From the cell containing the given text, extract its center point as [X, Y] coordinate. 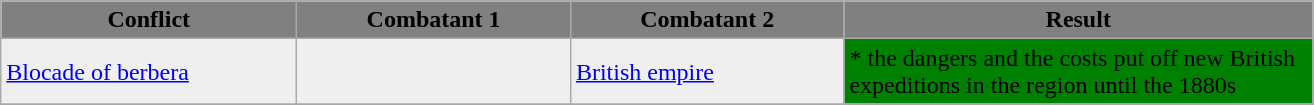
Blocade of berbera [149, 72]
Combatant 1 [434, 20]
* the dangers and the costs put off new British expeditions in the region until the 1880s [1078, 72]
Combatant 2 [707, 20]
Conflict [149, 20]
British empire [707, 72]
Result [1078, 20]
